Locate the cell with the specified text and output its [x, y] center coordinate. 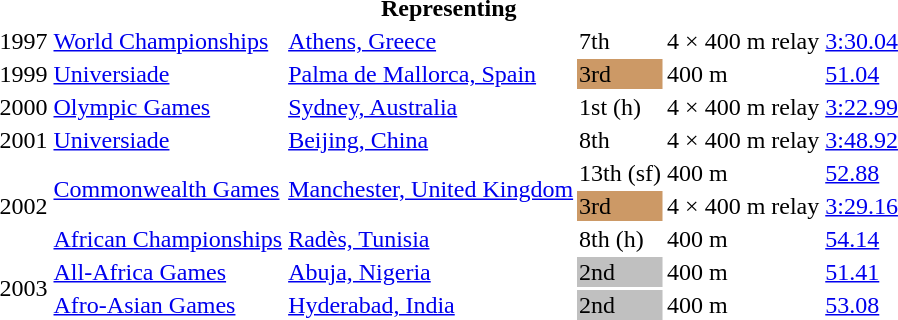
World Championships [168, 41]
Beijing, China [431, 140]
8th (h) [620, 239]
Abuja, Nigeria [431, 272]
Commonwealth Games [168, 190]
Manchester, United Kingdom [431, 190]
Palma de Mallorca, Spain [431, 74]
African Championships [168, 239]
Hyderabad, India [431, 305]
Radès, Tunisia [431, 239]
Sydney, Australia [431, 107]
7th [620, 41]
Afro-Asian Games [168, 305]
Athens, Greece [431, 41]
All-Africa Games [168, 272]
8th [620, 140]
1st (h) [620, 107]
Olympic Games [168, 107]
13th (sf) [620, 173]
